Locate the cell with the specified text and output its [X, Y] center coordinate. 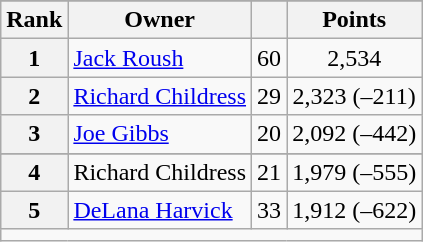
20 [270, 134]
21 [270, 172]
2,092 (–442) [354, 134]
1 [34, 58]
Rank [34, 20]
33 [270, 210]
2,323 (–211) [354, 96]
3 [34, 134]
Points [354, 20]
2,534 [354, 58]
Joe Gibbs [160, 134]
4 [34, 172]
DeLana Harvick [160, 210]
60 [270, 58]
29 [270, 96]
Owner [160, 20]
1,979 (–555) [354, 172]
5 [34, 210]
1,912 (–622) [354, 210]
2 [34, 96]
Jack Roush [160, 58]
